Extract the [x, y] coordinate from the center of the cell holding the provided text.  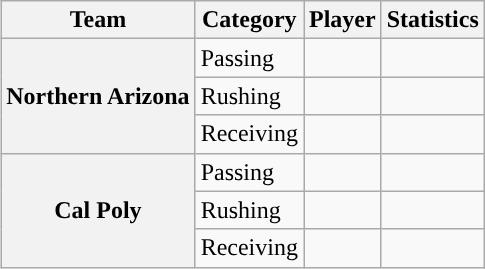
Statistics [432, 20]
Team [98, 20]
Player [343, 20]
Cal Poly [98, 210]
Northern Arizona [98, 96]
Category [249, 20]
